Scan for the cell matching the given text and deliver its (x, y) coordinate at center. 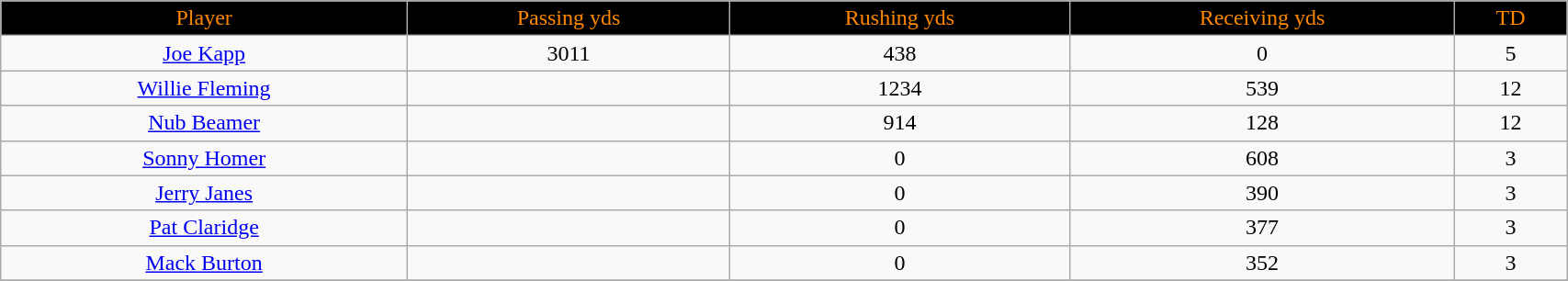
5 (1510, 53)
Mack Burton (204, 263)
Jerry Janes (204, 193)
914 (900, 123)
438 (900, 53)
Receiving yds (1262, 18)
Passing yds (570, 18)
Sonny Homer (204, 158)
Joe Kapp (204, 53)
Nub Beamer (204, 123)
377 (1262, 228)
Pat Claridge (204, 228)
539 (1262, 88)
608 (1262, 158)
3011 (570, 53)
Rushing yds (900, 18)
Player (204, 18)
1234 (900, 88)
Willie Fleming (204, 88)
TD (1510, 18)
390 (1262, 193)
128 (1262, 123)
352 (1262, 263)
